Return (x, y) of the center of cell containing provided text 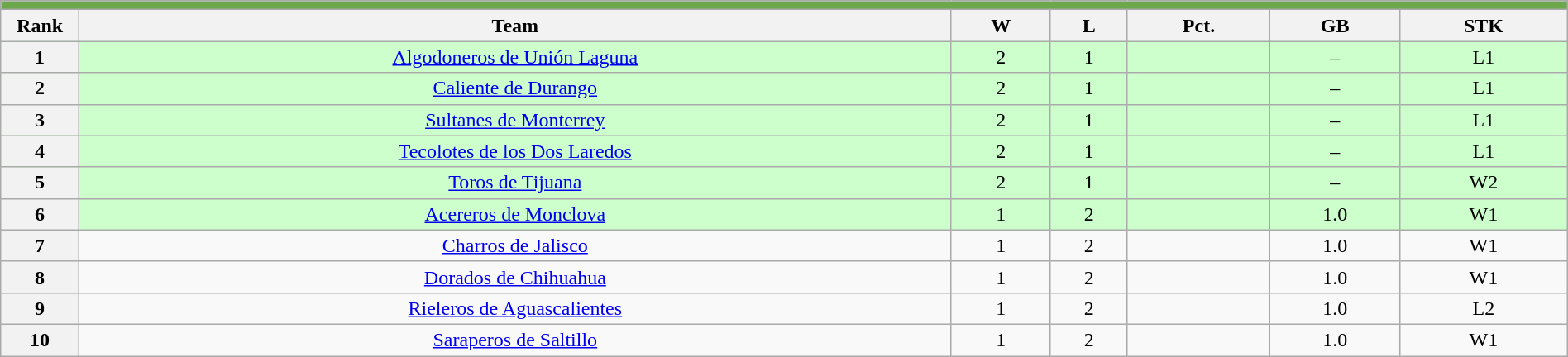
W2 (1484, 183)
5 (40, 183)
GB (1335, 26)
Sultanes de Monterrey (514, 120)
Saraperos de Saltillo (514, 340)
Acereros de Monclova (514, 214)
Algodoneros de Unión Laguna (514, 57)
Toros de Tijuana (514, 183)
3 (40, 120)
W (1001, 26)
Charros de Jalisco (514, 245)
7 (40, 245)
Rieleros de Aguascalientes (514, 308)
L (1088, 26)
STK (1484, 26)
Dorados de Chihuahua (514, 277)
10 (40, 340)
Pct. (1199, 26)
Rank (40, 26)
4 (40, 151)
Tecolotes de los Dos Laredos (514, 151)
Team (514, 26)
Caliente de Durango (514, 88)
L2 (1484, 308)
6 (40, 214)
8 (40, 277)
9 (40, 308)
